Capture the cell that displays the provided text and extract its (X, Y) central coordinate. 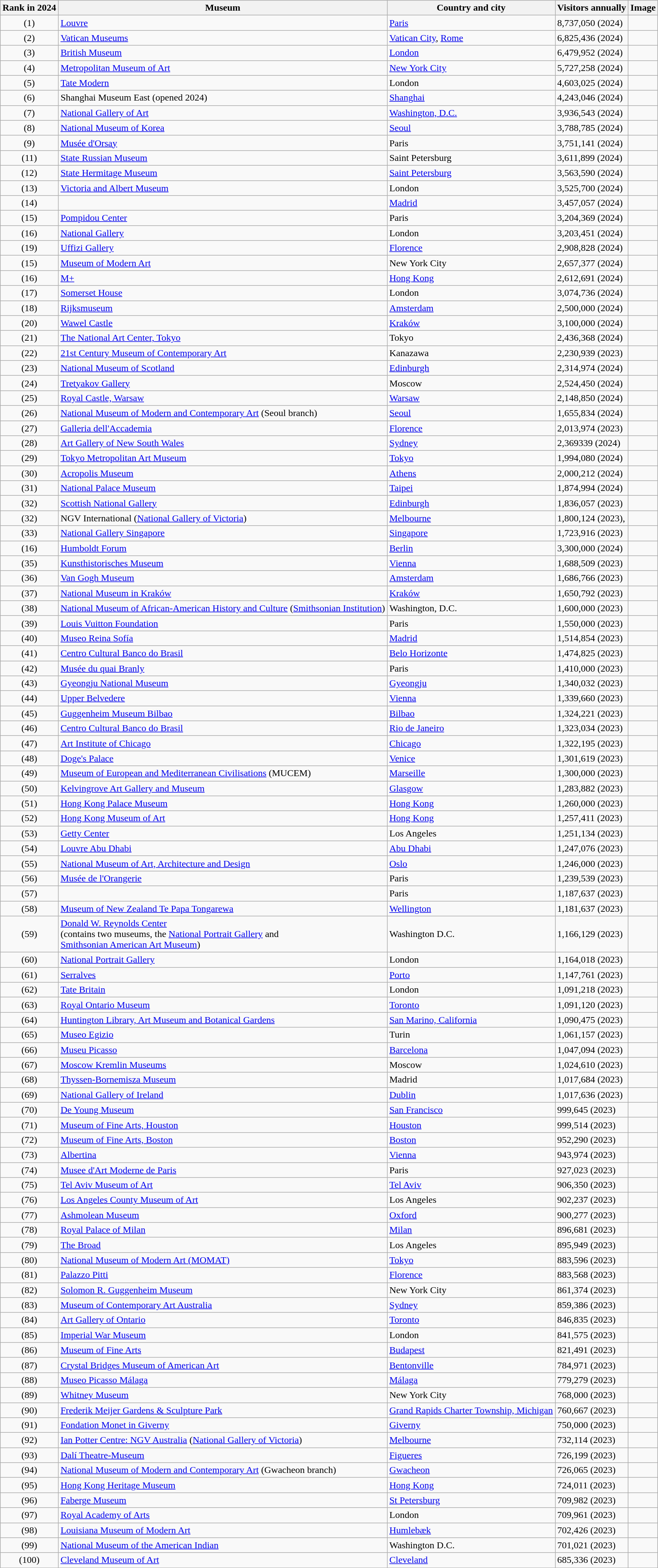
Cleveland Museum of Art (223, 1560)
1,283,882 (2023) (592, 788)
(75) (29, 1185)
(37) (29, 593)
1,047,094 (2023) (592, 1050)
Vatican City, Rome (471, 38)
1,514,854 (2023) (592, 638)
National Museum of Korea (223, 128)
(70) (29, 1110)
Grand Rapids Charter Township, Michigan (471, 1410)
(38) (29, 608)
Giverny (471, 1425)
(96) (29, 1500)
2,000,212 (2024) (592, 473)
Cleveland (471, 1560)
1,650,792 (2023) (592, 593)
1,301,619 (2023) (592, 758)
Museu Picasso (223, 1050)
Chicago (471, 743)
National Palace Museum (223, 488)
(46) (29, 728)
2,148,850 (2024) (592, 398)
Musee d'Art Moderne de Paris (223, 1170)
(40) (29, 638)
(71) (29, 1125)
Milan (471, 1230)
Victoria and Albert Museum (223, 188)
Museum of Fine Arts, Houston (223, 1125)
1,686,766 (2023) (592, 578)
(87) (29, 1365)
1,874,994 (2024) (592, 488)
(59) (29, 934)
760,667 (2023) (592, 1410)
1,600,000 (2023) (592, 608)
Glasgow (471, 788)
NGV International (National Gallery of Victoria) (223, 518)
Vatican Museums (223, 38)
724,011 (2023) (592, 1485)
Art Institute of Chicago (223, 743)
(90) (29, 1410)
National Portrait Gallery (223, 960)
1,410,000 (2023) (592, 668)
4,243,046 (2024) (592, 98)
Art Gallery of New South Wales (223, 443)
National Gallery of Ireland (223, 1095)
(62) (29, 990)
(24) (29, 383)
709,961 (2023) (592, 1515)
(99) (29, 1545)
(45) (29, 713)
(12) (29, 173)
(7) (29, 113)
Faberge Museum (223, 1500)
Budapest (471, 1350)
1,340,032 (2023) (592, 683)
821,491 (2023) (592, 1350)
Museum of Modern Art (223, 263)
Musée de l'Orangerie (223, 878)
(11) (29, 158)
Museum of Fine Arts, Boston (223, 1140)
Museum (223, 8)
685,336 (2023) (592, 1560)
Hong Kong Palace Museum (223, 803)
Boston (471, 1140)
The Broad (223, 1245)
Rank in 2024 (29, 8)
999,645 (2023) (592, 1110)
896,681 (2023) (592, 1230)
2,500,000 (2024) (592, 308)
Louis Vuitton Foundation (223, 623)
1,339,660 (2023) (592, 698)
Pompidou Center (223, 218)
Louisiana Museum of Modern Art (223, 1530)
(27) (29, 428)
779,279 (2023) (592, 1380)
(22) (29, 353)
British Museum (223, 53)
1,147,761 (2023) (592, 975)
Wawel Castle (223, 323)
(72) (29, 1140)
(66) (29, 1050)
Hong Kong Museum of Art (223, 818)
Ian Potter Centre: NGV Australia (National Gallery of Victoria) (223, 1440)
1,836,057 (2023) (592, 503)
Singapore (471, 533)
1,187,637 (2023) (592, 893)
Albertina (223, 1155)
Crystal Bridges Museum of American Art (223, 1365)
1,260,000 (2023) (592, 803)
3,204,369 (2024) (592, 218)
Museo Picasso Málaga (223, 1380)
859,386 (2023) (592, 1305)
1,017,684 (2023) (592, 1080)
(29) (29, 458)
Tel Aviv Museum of Art (223, 1185)
Kunsthistorisches Museum (223, 563)
(19) (29, 248)
Málaga (471, 1380)
1,164,018 (2023) (592, 960)
(73) (29, 1155)
Tokyo Metropolitan Art Museum (223, 458)
Museum of European and Mediterranean Civilisations (MUCEM) (223, 773)
(98) (29, 1530)
Abu Dhabi (471, 848)
National Museum in Kraków (223, 593)
(51) (29, 803)
(53) (29, 833)
San Francisco (471, 1110)
Tate Modern (223, 83)
(79) (29, 1245)
Huntington Library, Art Museum and Botanical Gardens (223, 1020)
Solomon R. Guggenheim Museum (223, 1290)
Palazzo Pitti (223, 1275)
(25) (29, 398)
Getty Center (223, 833)
Art Gallery of Ontario (223, 1320)
702,426 (2023) (592, 1530)
Kelvingrove Art Gallery and Museum (223, 788)
1,474,825 (2023) (592, 653)
2,436,368 (2024) (592, 338)
(18) (29, 308)
Bilbao (471, 713)
Marseille (471, 773)
(74) (29, 1170)
De Young Museum (223, 1110)
900,277 (2023) (592, 1215)
3,563,590 (2024) (592, 173)
(88) (29, 1380)
1,322,195 (2023) (592, 743)
National Gallery (223, 233)
1,017,636 (2023) (592, 1095)
Warsaw (471, 398)
Image (643, 8)
(60) (29, 960)
National Museum of Modern Art (MOMAT) (223, 1260)
1,688,509 (2023) (592, 563)
2,314,974 (2024) (592, 368)
Tate Britain (223, 990)
1,800,124 (2023), (592, 518)
(8) (29, 128)
Royal Castle, Warsaw (223, 398)
(43) (29, 683)
3,751,141 (2024) (592, 143)
1,091,218 (2023) (592, 990)
732,114 (2023) (592, 1440)
National Gallery of Art (223, 113)
Kanazawa (471, 353)
(94) (29, 1470)
National Museum of African-American History and Culture (Smithsonian Institution) (223, 608)
Whitney Museum (223, 1395)
Musée du quai Branly (223, 668)
Shanghai (471, 98)
Acropolis Museum (223, 473)
750,000 (2023) (592, 1425)
Gwacheon (471, 1470)
3,611,899 (2024) (592, 158)
1,090,475 (2023) (592, 1020)
(68) (29, 1080)
San Marino, California (471, 1020)
Serralves (223, 975)
3,100,000 (2024) (592, 323)
(65) (29, 1035)
Venice (471, 758)
(17) (29, 293)
(2) (29, 38)
1,166,129 (2023) (592, 934)
3,300,000 (2024) (592, 548)
(84) (29, 1320)
Metropolitan Museum of Art (223, 68)
8,737,050 (2024) (592, 23)
Wellington (471, 908)
(3) (29, 53)
Rijksmuseum (223, 308)
1,239,539 (2023) (592, 878)
(82) (29, 1290)
(64) (29, 1020)
1,994,080 (2024) (592, 458)
Los Angeles County Museum of Art (223, 1200)
Van Gogh Museum (223, 578)
Turin (471, 1035)
Ashmolean Museum (223, 1215)
Donald W. Reynolds Center(contains two museums, the National Portrait Gallery andSmithsonian American Art Museum) (223, 934)
Royal Palace of Milan (223, 1230)
(39) (29, 623)
1,655,834 (2024) (592, 413)
2,524,450 (2024) (592, 383)
(85) (29, 1335)
Figueres (471, 1455)
(69) (29, 1095)
5,727,258 (2024) (592, 68)
2,908,828 (2024) (592, 248)
National Museum of Modern and Contemporary Art (Gwacheon branch) (223, 1470)
2,657,377 (2024) (592, 263)
Oslo (471, 863)
Scottish National Gallery (223, 503)
(61) (29, 975)
(5) (29, 83)
(33) (29, 533)
(30) (29, 473)
(9) (29, 143)
(100) (29, 1560)
(83) (29, 1305)
National Museum of Scotland (223, 368)
1,550,000 (2023) (592, 623)
(26) (29, 413)
3,457,057 (2024) (592, 203)
(47) (29, 743)
Thyssen-Bornemisza Museum (223, 1080)
(93) (29, 1455)
Country and city (471, 8)
2,369339 (2024) (592, 443)
1,251,134 (2023) (592, 833)
(1) (29, 23)
1,247,076 (2023) (592, 848)
(89) (29, 1395)
883,568 (2023) (592, 1275)
Museum of Fine Arts (223, 1350)
1,324,221 (2023) (592, 713)
(67) (29, 1065)
National Museum of Modern and Contemporary Art (Seoul branch) (223, 413)
Royal Academy of Arts (223, 1515)
(55) (29, 863)
Taipei (471, 488)
Imperial War Museum (223, 1335)
846,835 (2023) (592, 1320)
The National Art Center, Tokyo (223, 338)
Doge's Palace (223, 758)
M+ (223, 278)
2,230,939 (2023) (592, 353)
(80) (29, 1260)
902,237 (2023) (592, 1200)
Upper Belvedere (223, 698)
(76) (29, 1200)
National Museum of Art, Architecture and Design (223, 863)
726,065 (2023) (592, 1470)
Oxford (471, 1215)
St Petersburg (471, 1500)
Museo Egizio (223, 1035)
(14) (29, 203)
Barcelona (471, 1050)
895,949 (2023) (592, 1245)
Musée d'Orsay (223, 143)
Tretyakov Gallery (223, 383)
Bentonville (471, 1365)
National Museum of the American Indian (223, 1545)
1,323,034 (2023) (592, 728)
Uffizi Gallery (223, 248)
709,982 (2023) (592, 1500)
Museum of Contemporary Art Australia (223, 1305)
883,596 (2023) (592, 1260)
(28) (29, 443)
Fondation Monet in Giverny (223, 1425)
784,971 (2023) (592, 1365)
943,974 (2023) (592, 1155)
(48) (29, 758)
952,290 (2023) (592, 1140)
4,603,025 (2024) (592, 83)
(23) (29, 368)
1,091,120 (2023) (592, 1005)
Houston (471, 1125)
726,199 (2023) (592, 1455)
(97) (29, 1515)
(56) (29, 878)
(81) (29, 1275)
1,024,610 (2023) (592, 1065)
Athens (471, 473)
3,936,543 (2024) (592, 113)
(50) (29, 788)
Dalí Theatre-Museum (223, 1455)
(41) (29, 653)
(91) (29, 1425)
State Hermitage Museum (223, 173)
861,374 (2023) (592, 1290)
1,300,000 (2023) (592, 773)
(21) (29, 338)
Somerset House (223, 293)
Hong Kong Heritage Museum (223, 1485)
1,181,637 (2023) (592, 908)
6,479,952 (2024) (592, 53)
National Gallery Singapore (223, 533)
Louvre (223, 23)
(4) (29, 68)
Porto (471, 975)
(92) (29, 1440)
(36) (29, 578)
(31) (29, 488)
927,023 (2023) (592, 1170)
(20) (29, 323)
(13) (29, 188)
Belo Horizonte (471, 653)
21st Century Museum of Contemporary Art (223, 353)
(58) (29, 908)
Gyeongju (471, 683)
1,257,411 (2023) (592, 818)
3,788,785 (2024) (592, 128)
1,061,157 (2023) (592, 1035)
(57) (29, 893)
768,000 (2023) (592, 1395)
701,021 (2023) (592, 1545)
Rio de Janeiro (471, 728)
(44) (29, 698)
(52) (29, 818)
3,203,451 (2024) (592, 233)
State Russian Museum (223, 158)
(35) (29, 563)
Humlebæk (471, 1530)
1,246,000 (2023) (592, 863)
(42) (29, 668)
6,825,436 (2024) (592, 38)
3,525,700 (2024) (592, 188)
(54) (29, 848)
(63) (29, 1005)
2,612,691 (2024) (592, 278)
Visitors annually (592, 8)
Frederik Meijer Gardens & Sculpture Park (223, 1410)
(86) (29, 1350)
Royal Ontario Museum (223, 1005)
1,723,916 (2023) (592, 533)
906,350 (2023) (592, 1185)
Galleria dell'Accademia (223, 428)
841,575 (2023) (592, 1335)
(49) (29, 773)
Dublin (471, 1095)
Louvre Abu Dhabi (223, 848)
2,013,974 (2023) (592, 428)
Moscow Kremlin Museums (223, 1065)
Museum of New Zealand Te Papa Tongarewa (223, 908)
Humboldt Forum (223, 548)
(6) (29, 98)
999,514 (2023) (592, 1125)
Shanghai Museum East (opened 2024) (223, 98)
Tel Aviv (471, 1185)
(78) (29, 1230)
Guggenheim Museum Bilbao (223, 713)
Museo Reina Sofía (223, 638)
(77) (29, 1215)
(95) (29, 1485)
Gyeongju National Museum (223, 683)
Berlin (471, 548)
3,074,736 (2024) (592, 293)
